Output the (X, Y) coordinate of the center of the cell containing the given text.  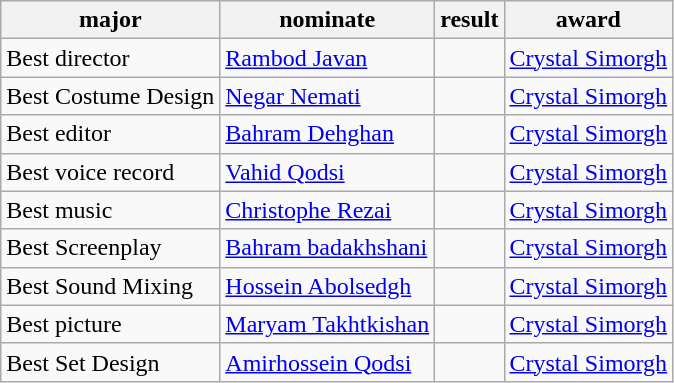
nominate (328, 20)
Best Screenplay (110, 248)
result (470, 20)
Best editor (110, 134)
Best voice record (110, 172)
Best picture (110, 324)
major (110, 20)
Amirhossein Qodsi (328, 362)
Best Set Design (110, 362)
Best director (110, 58)
Best Sound Mixing (110, 286)
Bahram badakhshani (328, 248)
Christophe Rezai (328, 210)
award (588, 20)
Bahram Dehghan (328, 134)
Maryam Takhtkishan (328, 324)
Rambod Javan (328, 58)
Best Costume Design (110, 96)
Best music (110, 210)
Hossein Abolsedgh (328, 286)
Negar Nemati (328, 96)
Vahid Qodsi (328, 172)
